Provide the (x, y) coordinate of the cell's center where the given text is located.  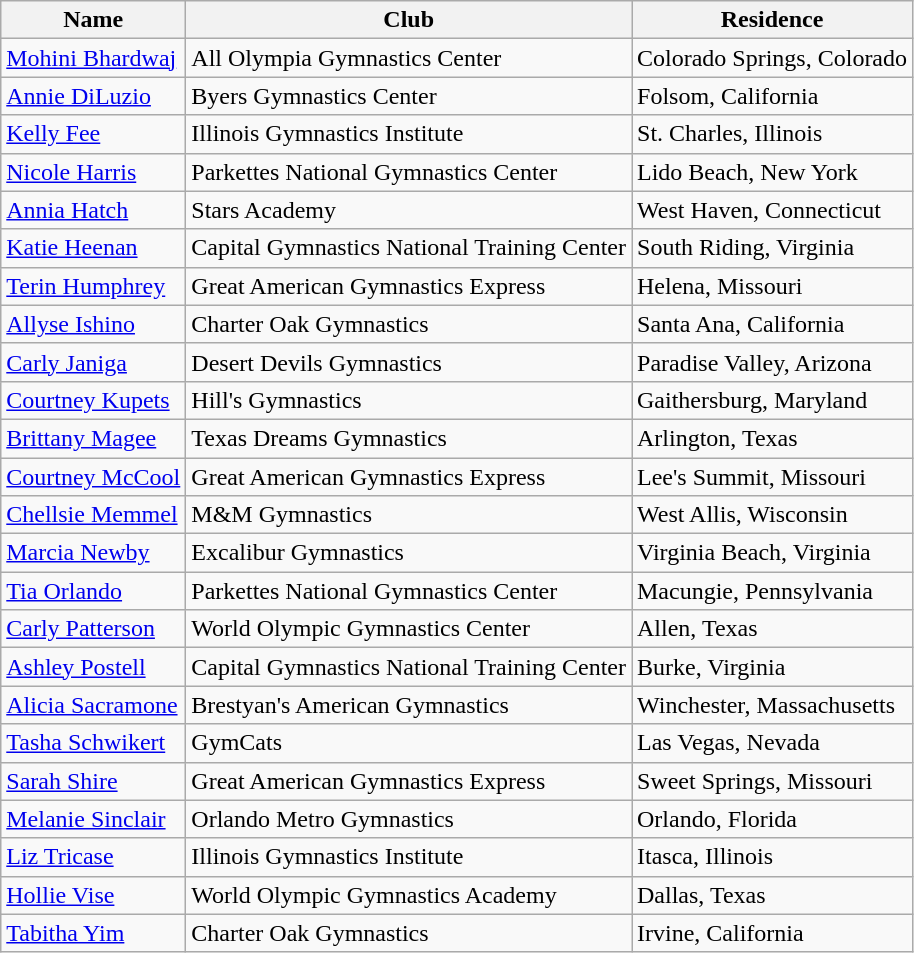
Annie DiLuzio (94, 96)
Byers Gymnastics Center (409, 96)
Nicole Harris (94, 172)
West Haven, Connecticut (772, 210)
Carly Janiga (94, 362)
Alicia Sacramone (94, 705)
Kelly Fee (94, 134)
Arlington, Texas (772, 438)
Terin Humphrey (94, 286)
All Olympia Gymnastics Center (409, 58)
Brittany Magee (94, 438)
Gaithersburg, Maryland (772, 400)
Lee's Summit, Missouri (772, 477)
Katie Heenan (94, 248)
Allen, Texas (772, 629)
Club (409, 20)
Chellsie Memmel (94, 515)
Residence (772, 20)
Orlando Metro Gymnastics (409, 819)
Mohini Bhardwaj (94, 58)
Folsom, California (772, 96)
Courtney McCool (94, 477)
Macungie, Pennsylvania (772, 591)
Burke, Virginia (772, 667)
Tia Orlando (94, 591)
Name (94, 20)
West Allis, Wisconsin (772, 515)
Santa Ana, California (772, 324)
Excalibur Gymnastics (409, 553)
Winchester, Massachusetts (772, 705)
Virginia Beach, Virginia (772, 553)
Sarah Shire (94, 781)
Brestyan's American Gymnastics (409, 705)
World Olympic Gymnastics Academy (409, 895)
Melanie Sinclair (94, 819)
Itasca, Illinois (772, 857)
Hill's Gymnastics (409, 400)
M&M Gymnastics (409, 515)
Allyse Ishino (94, 324)
Las Vegas, Nevada (772, 743)
Tabitha Yim (94, 933)
Tasha Schwikert (94, 743)
Hollie Vise (94, 895)
Courtney Kupets (94, 400)
Marcia Newby (94, 553)
Paradise Valley, Arizona (772, 362)
Lido Beach, New York (772, 172)
World Olympic Gymnastics Center (409, 629)
Helena, Missouri (772, 286)
Ashley Postell (94, 667)
Desert Devils Gymnastics (409, 362)
Annia Hatch (94, 210)
Sweet Springs, Missouri (772, 781)
Dallas, Texas (772, 895)
GymCats (409, 743)
Orlando, Florida (772, 819)
Stars Academy (409, 210)
Irvine, California (772, 933)
St. Charles, Illinois (772, 134)
South Riding, Virginia (772, 248)
Carly Patterson (94, 629)
Texas Dreams Gymnastics (409, 438)
Liz Tricase (94, 857)
Colorado Springs, Colorado (772, 58)
